Search for the cell housing the specified text and yield its (X, Y) center coordinate. 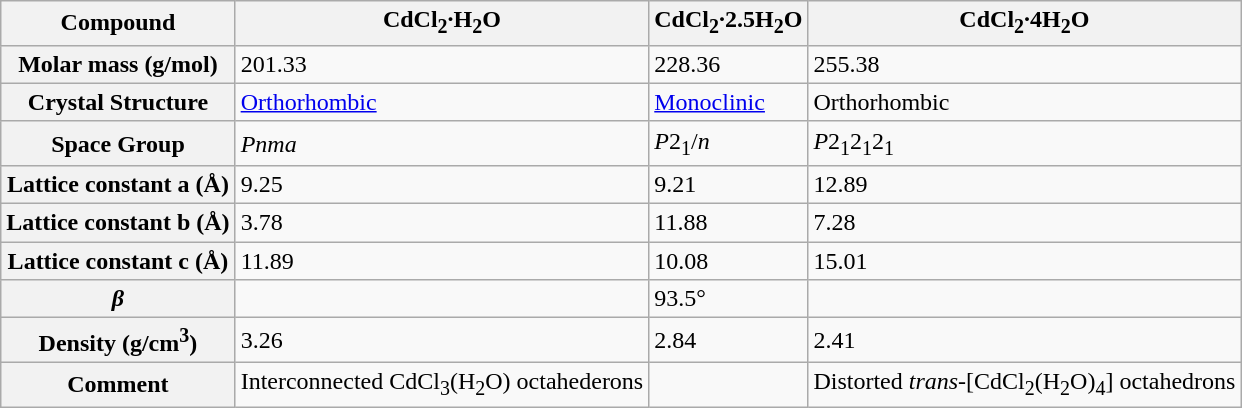
2.84 (728, 340)
P21/n (728, 143)
Comment (118, 384)
CdCl2·4H2O (1024, 23)
10.08 (728, 261)
Compound (118, 23)
Crystal Structure (118, 102)
255.38 (1024, 64)
Density (g/cm3) (118, 340)
93.5° (728, 299)
9.21 (728, 185)
Molar mass (g/mol) (118, 64)
3.26 (442, 340)
P212121 (1024, 143)
Pnma (442, 143)
Monoclinic (728, 102)
201.33 (442, 64)
Lattice constant a (Å) (118, 185)
β (118, 299)
Interconnected CdCl3(H2O) octahederons (442, 384)
2.41 (1024, 340)
12.89 (1024, 185)
7.28 (1024, 223)
228.36 (728, 64)
11.89 (442, 261)
3.78 (442, 223)
CdCl2·H2O (442, 23)
CdCl2·2.5H2O (728, 23)
9.25 (442, 185)
Distorted trans-[CdCl2(H2O)4] octahedrons (1024, 384)
Lattice constant b (Å) (118, 223)
11.88 (728, 223)
15.01 (1024, 261)
Lattice constant c (Å) (118, 261)
Space Group (118, 143)
